Determine the (X, Y) coordinate at the center of the cell enclosing the given text.  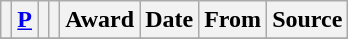
Date (170, 20)
Source (308, 20)
Award (100, 20)
From (233, 20)
P (25, 20)
